Search for the cell housing the specified text and yield its [x, y] center coordinate. 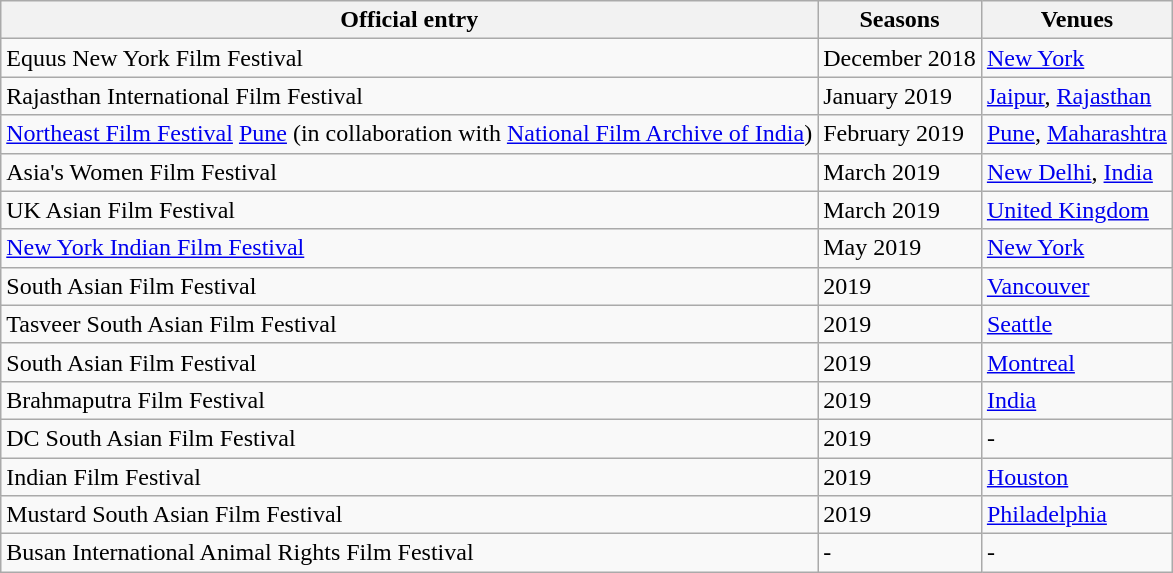
DC South Asian Film Festival [410, 438]
Indian Film Festival [410, 477]
Official entry [410, 20]
December 2018 [900, 58]
Vancouver [1076, 286]
Busan International Animal Rights Film Festival [410, 553]
United Kingdom [1076, 210]
Pune, Maharashtra [1076, 134]
Jaipur, Rajasthan [1076, 96]
Seasons [900, 20]
New Delhi, India [1076, 172]
Equus New York Film Festival [410, 58]
Rajasthan International Film Festival [410, 96]
Seattle [1076, 324]
Tasveer South Asian Film Festival [410, 324]
Venues [1076, 20]
Mustard South Asian Film Festival [410, 515]
Philadelphia [1076, 515]
May 2019 [900, 248]
February 2019 [900, 134]
UK Asian Film Festival [410, 210]
New York Indian Film Festival [410, 248]
India [1076, 400]
Northeast Film Festival Pune (in collaboration with National Film Archive of India) [410, 134]
Asia's Women Film Festival [410, 172]
Houston [1076, 477]
Montreal [1076, 362]
January 2019 [900, 96]
Brahmaputra Film Festival [410, 400]
